Output the (x, y) coordinate of the center of the cell containing the given text.  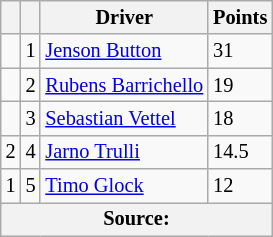
14.5 (240, 152)
Sebastian Vettel (124, 118)
18 (240, 118)
3 (31, 118)
5 (31, 186)
31 (240, 51)
Source: (136, 219)
Timo Glock (124, 186)
Jarno Trulli (124, 152)
Driver (124, 17)
Jenson Button (124, 51)
Points (240, 17)
Rubens Barrichello (124, 85)
12 (240, 186)
4 (31, 152)
19 (240, 85)
